Provide the (X, Y) coordinate of the cell's center where the given text is located.  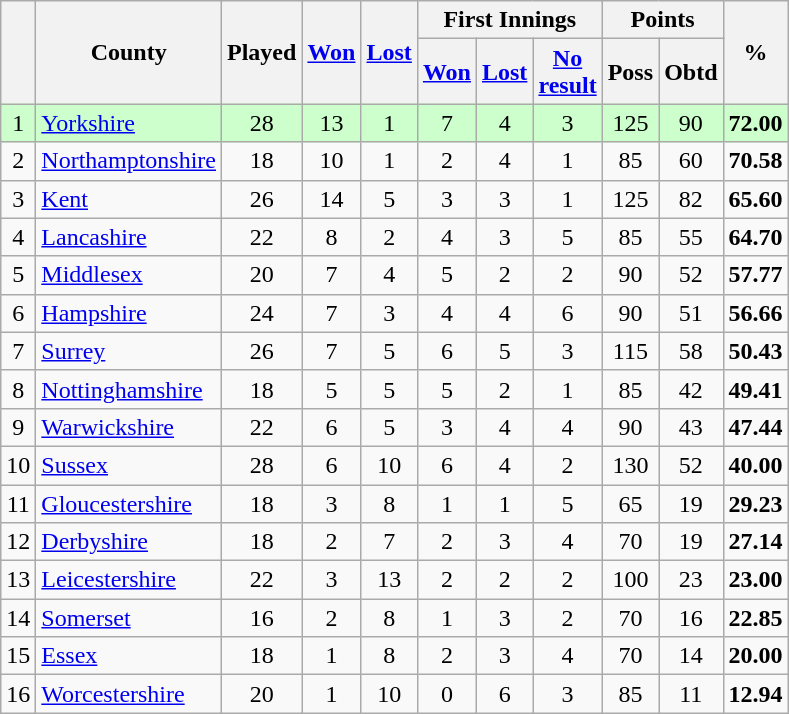
Hampshire (129, 313)
Yorkshire (129, 123)
51 (691, 313)
Points (662, 20)
56.66 (756, 313)
47.44 (756, 427)
Kent (129, 199)
Nottinghamshire (129, 389)
50.43 (756, 351)
29.23 (756, 503)
Warwickshire (129, 427)
Somerset (129, 618)
23 (691, 580)
57.77 (756, 275)
20.00 (756, 656)
9 (18, 427)
15 (18, 656)
0 (446, 694)
40.00 (756, 465)
58 (691, 351)
Gloucestershire (129, 503)
County (129, 52)
12.94 (756, 694)
Worcestershire (129, 694)
Essex (129, 656)
65 (630, 503)
43 (691, 427)
55 (691, 237)
First Innings (510, 20)
72.00 (756, 123)
Sussex (129, 465)
60 (691, 161)
70.58 (756, 161)
Leicestershire (129, 580)
82 (691, 199)
% (756, 52)
Lancashire (129, 237)
Played (262, 52)
64.70 (756, 237)
12 (18, 542)
Middlesex (129, 275)
42 (691, 389)
Noresult (568, 72)
100 (630, 580)
23.00 (756, 580)
Derbyshire (129, 542)
Obtd (691, 72)
65.60 (756, 199)
130 (630, 465)
Northamptonshire (129, 161)
27.14 (756, 542)
49.41 (756, 389)
24 (262, 313)
Surrey (129, 351)
22.85 (756, 618)
Poss (630, 72)
115 (630, 351)
